Extract the [X, Y] coordinate from the center of the cell holding the provided text.  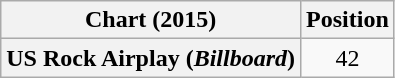
42 [348, 58]
US Rock Airplay (Billboard) [151, 58]
Position [348, 20]
Chart (2015) [151, 20]
